Capture the cell that displays the provided text and extract its [X, Y] central coordinate. 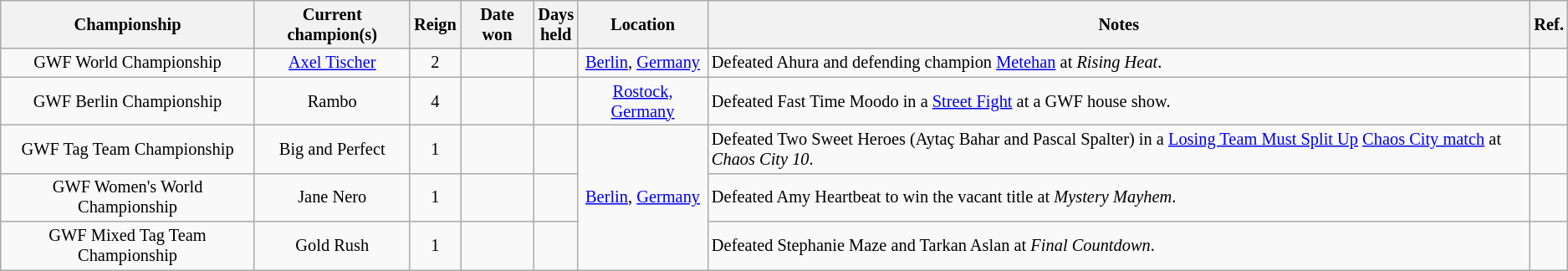
Reign [435, 24]
Rambo [332, 101]
Ref. [1549, 24]
GWF Tag Team Championship [128, 149]
Defeated Fast Time Moodo in a Street Fight at a GWF house show. [1119, 101]
Location [642, 24]
Championship [128, 24]
GWF Mixed Tag Team Championship [128, 246]
Notes [1119, 24]
Defeated Amy Heartbeat to win the vacant title at Mystery Mayhem. [1119, 197]
2 [435, 63]
Axel Tischer [332, 63]
Defeated Stephanie Maze and Tarkan Aslan at Final Countdown. [1119, 246]
GWF World Championship [128, 63]
Big and Perfect [332, 149]
Date won [498, 24]
Defeated Two Sweet Heroes (Aytaç Bahar and Pascal Spalter) in a Losing Team Must Split Up Chaos City match at Chaos City 10. [1119, 149]
Gold Rush [332, 246]
GWF Berlin Championship [128, 101]
4 [435, 101]
Rostock, Germany [642, 101]
Daysheld [555, 24]
GWF Women's World Championship [128, 197]
Defeated Ahura and defending champion Metehan at Rising Heat. [1119, 63]
Current champion(s) [332, 24]
Jane Nero [332, 197]
